Find where the given text appears and provide that cell's center as [X, Y] coordinate. 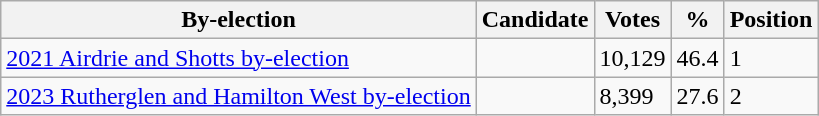
% [698, 20]
By-election [239, 20]
27.6 [698, 96]
Candidate [535, 20]
2023 Rutherglen and Hamilton West by-election [239, 96]
2021 Airdrie and Shotts by-election [239, 58]
46.4 [698, 58]
8,399 [632, 96]
2 [771, 96]
Votes [632, 20]
Position [771, 20]
1 [771, 58]
10,129 [632, 58]
